From the cell containing the given text, extract its center point as (X, Y) coordinate. 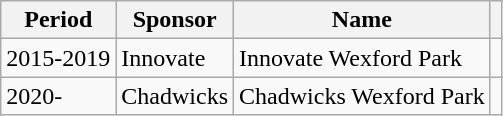
2020- (58, 96)
2015-2019 (58, 58)
Chadwicks Wexford Park (362, 96)
Period (58, 20)
Innovate (175, 58)
Innovate Wexford Park (362, 58)
Sponsor (175, 20)
Chadwicks (175, 96)
Name (362, 20)
